Provide the [X, Y] coordinate of the cell's center where the given text is located.  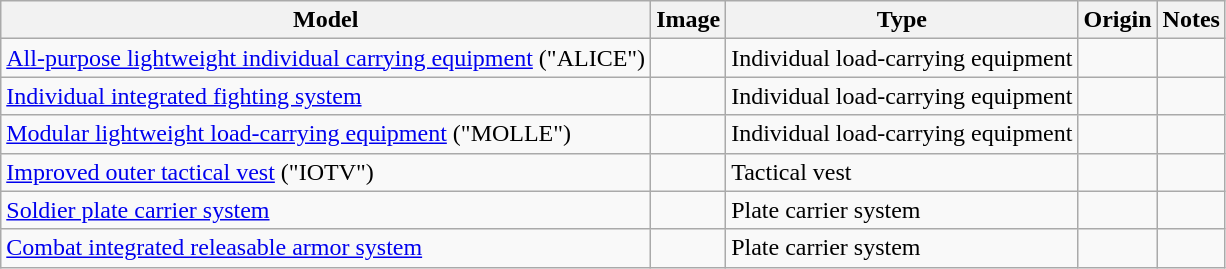
Model [326, 20]
Combat integrated releasable armor system [326, 248]
Modular lightweight load-carrying equipment ("MOLLE") [326, 134]
Notes [1191, 20]
Tactical vest [902, 172]
Type [902, 20]
All-purpose lightweight individual carrying equipment ("ALICE") [326, 58]
Image [688, 20]
Soldier plate carrier system [326, 210]
Individual integrated fighting system [326, 96]
Improved outer tactical vest ("IOTV") [326, 172]
Origin [1118, 20]
